Pinpoint the cell where the given text exists, returning its (x, y) midpoint coordinate. 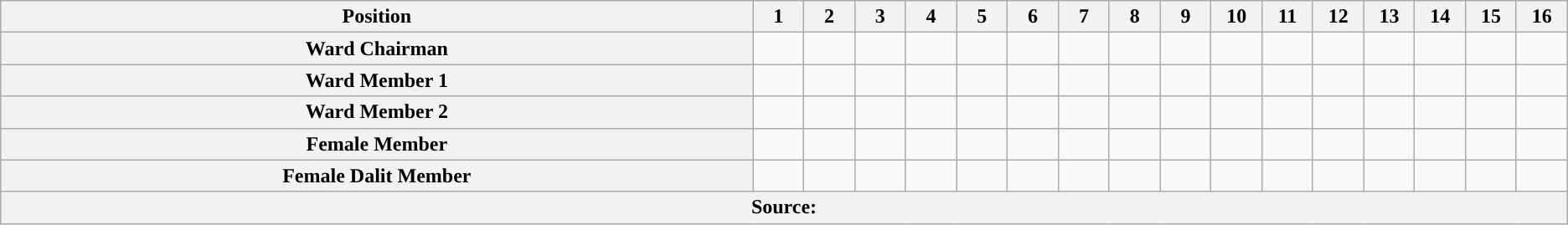
Ward Chairman (377, 49)
11 (1288, 17)
2 (829, 17)
3 (879, 17)
Female Member (377, 144)
12 (1338, 17)
Female Dalit Member (377, 176)
7 (1084, 17)
1 (779, 17)
10 (1236, 17)
Ward Member 2 (377, 112)
Position (377, 17)
13 (1389, 17)
9 (1186, 17)
Source: (784, 207)
16 (1541, 17)
8 (1134, 17)
Ward Member 1 (377, 80)
4 (931, 17)
6 (1034, 17)
5 (982, 17)
15 (1491, 17)
14 (1441, 17)
